Provide the [x, y] coordinate of the cell's center where the given text is located.  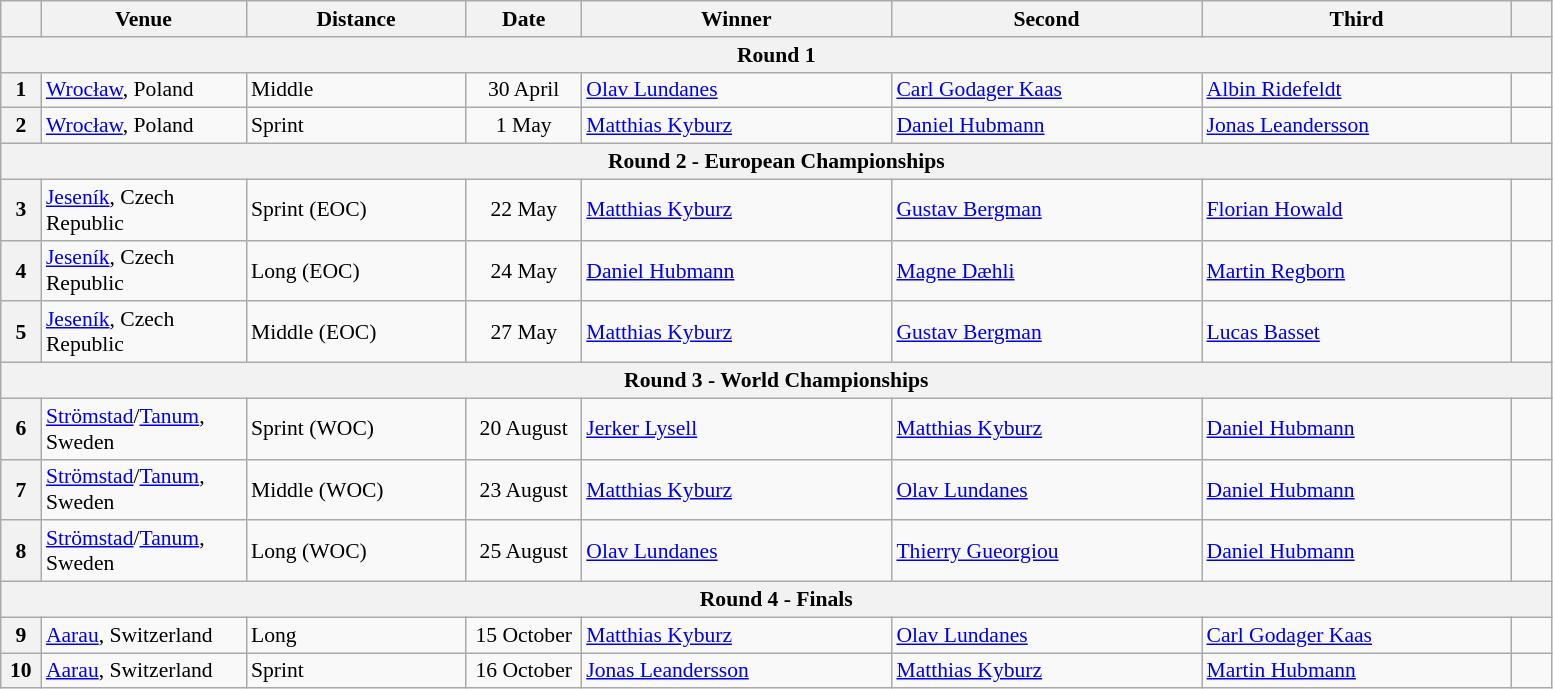
Florian Howald [1357, 210]
8 [21, 552]
Round 3 - World Championships [776, 381]
Thierry Gueorgiou [1046, 552]
10 [21, 671]
Martin Hubmann [1357, 671]
22 May [524, 210]
6 [21, 428]
Long [356, 635]
Third [1357, 19]
30 April [524, 90]
2 [21, 126]
Round 2 - European Championships [776, 162]
16 October [524, 671]
Albin Ridefeldt [1357, 90]
3 [21, 210]
Long (WOC) [356, 552]
1 [21, 90]
Long (EOC) [356, 270]
20 August [524, 428]
23 August [524, 490]
24 May [524, 270]
Jerker Lysell [736, 428]
5 [21, 332]
Martin Regborn [1357, 270]
Second [1046, 19]
Magne Dæhli [1046, 270]
7 [21, 490]
Round 1 [776, 55]
25 August [524, 552]
27 May [524, 332]
Middle (WOC) [356, 490]
15 October [524, 635]
4 [21, 270]
Venue [144, 19]
Round 4 - Finals [776, 600]
Date [524, 19]
Middle (EOC) [356, 332]
Sprint (EOC) [356, 210]
1 May [524, 126]
Winner [736, 19]
Sprint (WOC) [356, 428]
Distance [356, 19]
Lucas Basset [1357, 332]
9 [21, 635]
Middle [356, 90]
